Pinpoint the cell where the given text exists, returning its [X, Y] midpoint coordinate. 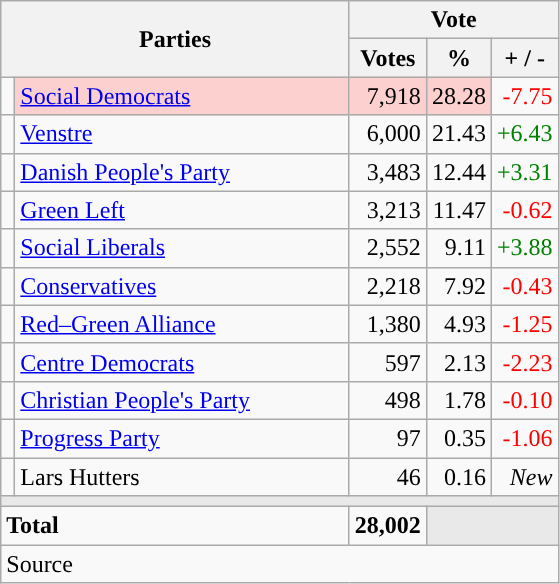
Lars Hutters [182, 477]
Vote [454, 20]
Social Liberals [182, 248]
28,002 [388, 526]
7,918 [388, 96]
Green Left [182, 210]
28.28 [458, 96]
% [458, 58]
-0.10 [524, 400]
Danish People's Party [182, 172]
3,213 [388, 210]
12.44 [458, 172]
Social Democrats [182, 96]
Red–Green Alliance [182, 324]
1.78 [458, 400]
3,483 [388, 172]
0.16 [458, 477]
0.35 [458, 438]
7.92 [458, 286]
Total [176, 526]
9.11 [458, 248]
2,552 [388, 248]
6,000 [388, 134]
Votes [388, 58]
Source [280, 564]
New [524, 477]
21.43 [458, 134]
+ / - [524, 58]
-1.06 [524, 438]
Christian People's Party [182, 400]
+3.88 [524, 248]
46 [388, 477]
Venstre [182, 134]
-1.25 [524, 324]
1,380 [388, 324]
4.93 [458, 324]
97 [388, 438]
Centre Democrats [182, 362]
-7.75 [524, 96]
Parties [176, 39]
-2.23 [524, 362]
597 [388, 362]
Progress Party [182, 438]
498 [388, 400]
+3.31 [524, 172]
Conservatives [182, 286]
11.47 [458, 210]
2,218 [388, 286]
-0.43 [524, 286]
2.13 [458, 362]
-0.62 [524, 210]
+6.43 [524, 134]
